Search for the cell housing the specified text and yield its [x, y] center coordinate. 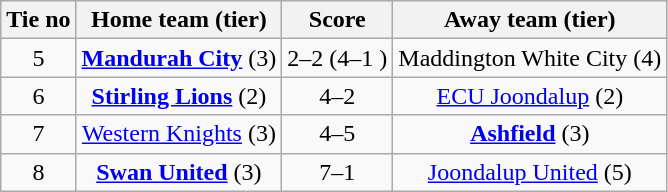
Mandurah City (3) [179, 58]
Ashfield (3) [530, 134]
7–1 [338, 172]
4–5 [338, 134]
ECU Joondalup (2) [530, 96]
8 [38, 172]
Tie no [38, 20]
Score [338, 20]
4–2 [338, 96]
Maddington White City (4) [530, 58]
Joondalup United (5) [530, 172]
Home team (tier) [179, 20]
7 [38, 134]
5 [38, 58]
Swan United (3) [179, 172]
2–2 (4–1 ) [338, 58]
Away team (tier) [530, 20]
Western Knights (3) [179, 134]
Stirling Lions (2) [179, 96]
6 [38, 96]
